Find where the given text appears and provide that cell's center as (x, y) coordinate. 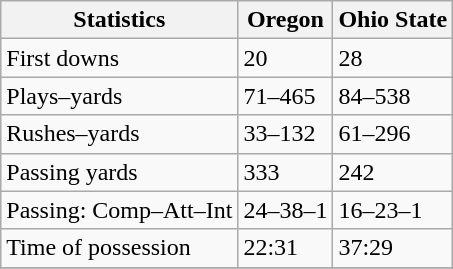
First downs (120, 58)
20 (286, 58)
242 (393, 172)
37:29 (393, 248)
61–296 (393, 134)
28 (393, 58)
Passing: Comp–Att–Int (120, 210)
Oregon (286, 20)
16–23–1 (393, 210)
Time of possession (120, 248)
Statistics (120, 20)
33–132 (286, 134)
22:31 (286, 248)
Passing yards (120, 172)
24–38–1 (286, 210)
71–465 (286, 96)
Rushes–yards (120, 134)
Plays–yards (120, 96)
333 (286, 172)
84–538 (393, 96)
Ohio State (393, 20)
